Search for the cell housing the specified text and yield its (x, y) center coordinate. 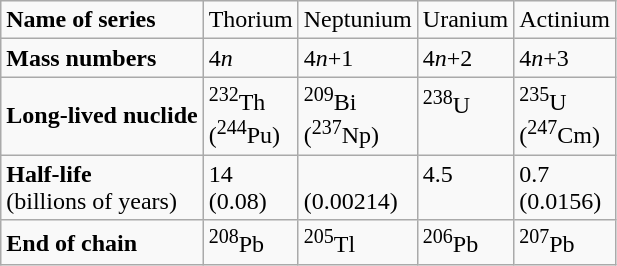
4.5 (465, 188)
Uranium (465, 20)
4n+3 (565, 58)
Neptunium (358, 20)
238U (465, 116)
4n (250, 58)
4n+2 (465, 58)
235U(247Cm) (565, 116)
Thorium (250, 20)
207Pb (565, 242)
End of chain (102, 242)
232Th(244Pu) (250, 116)
206Pb (465, 242)
205Tl (358, 242)
0.7(0.0156) (565, 188)
14(0.08) (250, 188)
Name of series (102, 20)
Actinium (565, 20)
Long-lived nuclide (102, 116)
209Bi(237Np) (358, 116)
Half-life(billions of years) (102, 188)
208Pb (250, 242)
Mass numbers (102, 58)
4n+1 (358, 58)
(0.00214) (358, 188)
